Detect which cell encompasses the target text, then output its [x, y] center coordinate. 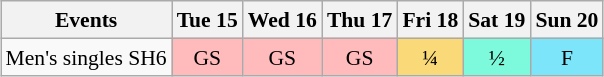
Wed 16 [282, 20]
½ [496, 56]
Fri 18 [430, 20]
Tue 15 [208, 20]
F [566, 56]
¼ [430, 56]
Thu 17 [360, 20]
Men's singles SH6 [86, 56]
Events [86, 20]
Sat 19 [496, 20]
Sun 20 [566, 20]
